Find where the given text appears and provide that cell's center as (x, y) coordinate. 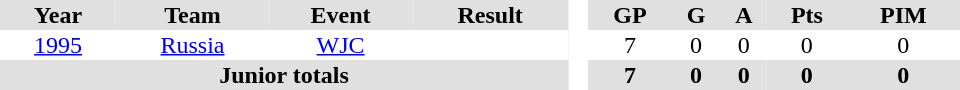
WJC (341, 45)
PIM (904, 15)
Junior totals (284, 75)
Result (490, 15)
1995 (58, 45)
A (744, 15)
Team (192, 15)
G (696, 15)
Event (341, 15)
Pts (807, 15)
Russia (192, 45)
Year (58, 15)
GP (630, 15)
